Output the [X, Y] coordinate of the center of the cell containing the given text.  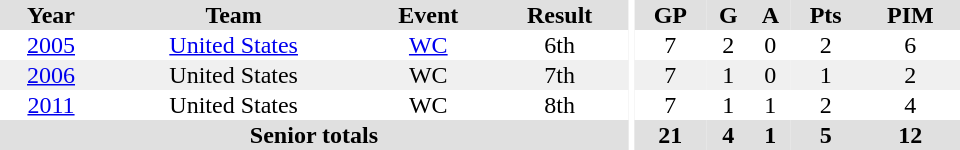
5 [826, 135]
Result [560, 15]
21 [670, 135]
Pts [826, 15]
A [770, 15]
2005 [51, 45]
PIM [910, 15]
2011 [51, 105]
12 [910, 135]
Year [51, 15]
G [728, 15]
Event [428, 15]
6th [560, 45]
GP [670, 15]
8th [560, 105]
7th [560, 75]
6 [910, 45]
Senior totals [314, 135]
Team [234, 15]
2006 [51, 75]
